Identify which cell holds the provided text, then report its [x, y] central coordinate. 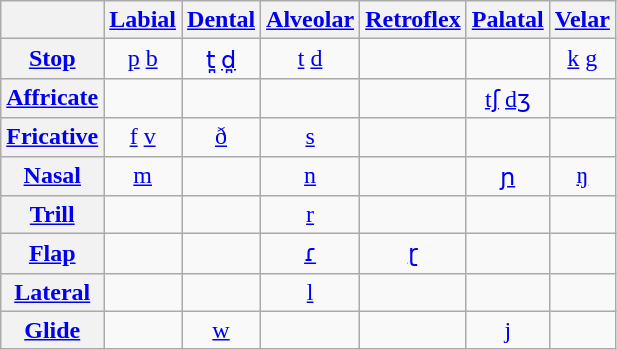
Palatal [508, 20]
ð [222, 137]
f v [143, 137]
Flap [52, 254]
Retroflex [414, 20]
m [143, 176]
tʃ dʒ [508, 98]
t̪ d̪ [222, 59]
w [222, 330]
ɾ [310, 254]
Glide [52, 330]
ɲ [508, 176]
p b [143, 59]
n [310, 176]
j [508, 330]
s [310, 137]
r [310, 215]
Nasal [52, 176]
Lateral [52, 292]
k g [582, 59]
t d [310, 59]
Alveolar [310, 20]
Trill [52, 215]
Dental [222, 20]
Fricative [52, 137]
l [310, 292]
Velar [582, 20]
Labial [143, 20]
Affricate [52, 98]
ŋ [582, 176]
Stop [52, 59]
ɽ [414, 254]
